Determine the [x, y] coordinate at the center of the cell enclosing the given text.  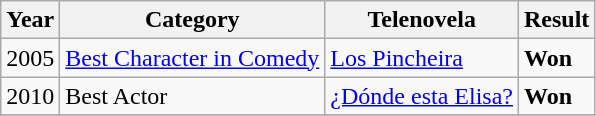
2010 [30, 96]
Result [556, 20]
Los Pincheira [422, 58]
¿Dónde esta Elisa? [422, 96]
Best Actor [192, 96]
Category [192, 20]
Year [30, 20]
2005 [30, 58]
Telenovela [422, 20]
Best Character in Comedy [192, 58]
